Identify which cell holds the provided text, then report its (x, y) central coordinate. 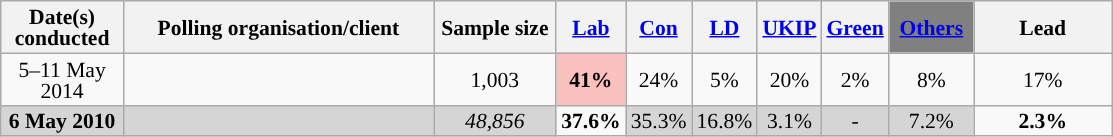
Lab (590, 27)
Green (854, 27)
2% (854, 79)
Con (659, 27)
5% (725, 79)
Polling organisation/client (278, 27)
2.3% (1043, 120)
16.8% (725, 120)
37.6% (590, 120)
48,856 (496, 120)
35.3% (659, 120)
UKIP (789, 27)
20% (789, 79)
6 May 2010 (62, 120)
Sample size (496, 27)
Others (932, 27)
- (854, 120)
LD (725, 27)
3.1% (789, 120)
17% (1043, 79)
24% (659, 79)
7.2% (932, 120)
5–11 May 2014 (62, 79)
1,003 (496, 79)
8% (932, 79)
Date(s)conducted (62, 27)
41% (590, 79)
Lead (1043, 27)
